Find where the given text appears and provide that cell's center as (x, y) coordinate. 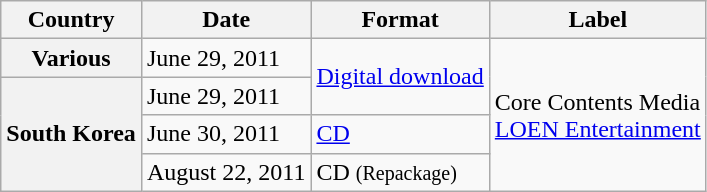
August 22, 2011 (226, 172)
Core Contents MediaLOEN Entertainment (598, 115)
South Korea (72, 134)
CD (Repackage) (400, 172)
Country (72, 20)
Label (598, 20)
Format (400, 20)
Digital download (400, 77)
Date (226, 20)
CD (400, 134)
Various (72, 58)
June 30, 2011 (226, 134)
